Return (x, y) of the center of cell containing provided text 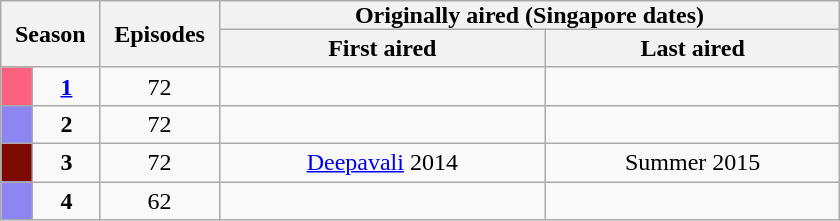
Last aired (692, 48)
4 (66, 201)
Summer 2015 (692, 162)
1 (66, 86)
62 (160, 201)
2 (66, 124)
Deepavali 2014 (382, 162)
First aired (382, 48)
Season (50, 34)
Episodes (160, 34)
3 (66, 162)
Originally aired (Singapore dates) (530, 15)
